Determine the [x, y] coordinate at the center of the cell enclosing the given text.  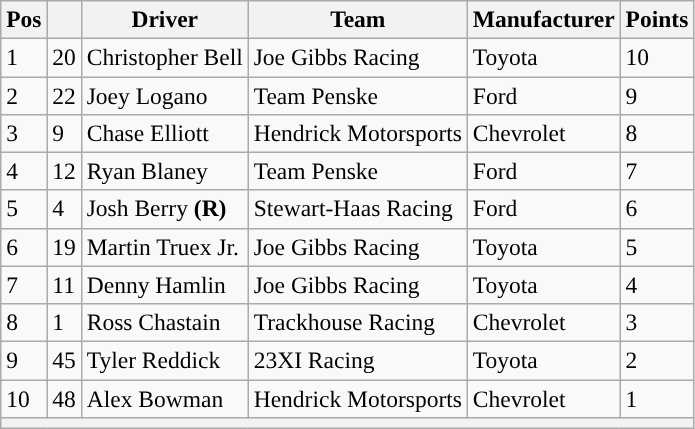
Chase Elliott [164, 133]
Pos [24, 19]
Tyler Reddick [164, 360]
Christopher Bell [164, 57]
Josh Berry (R) [164, 209]
Denny Hamlin [164, 285]
Points [657, 19]
48 [64, 398]
Team [358, 19]
45 [64, 360]
19 [64, 247]
Trackhouse Racing [358, 322]
Joey Logano [164, 95]
Driver [164, 19]
Ryan Blaney [164, 171]
22 [64, 95]
Alex Bowman [164, 398]
23XI Racing [358, 360]
Ross Chastain [164, 322]
Manufacturer [544, 19]
Martin Truex Jr. [164, 247]
12 [64, 171]
20 [64, 57]
Stewart-Haas Racing [358, 209]
11 [64, 285]
